Find where the given text appears and provide that cell's center as [X, Y] coordinate. 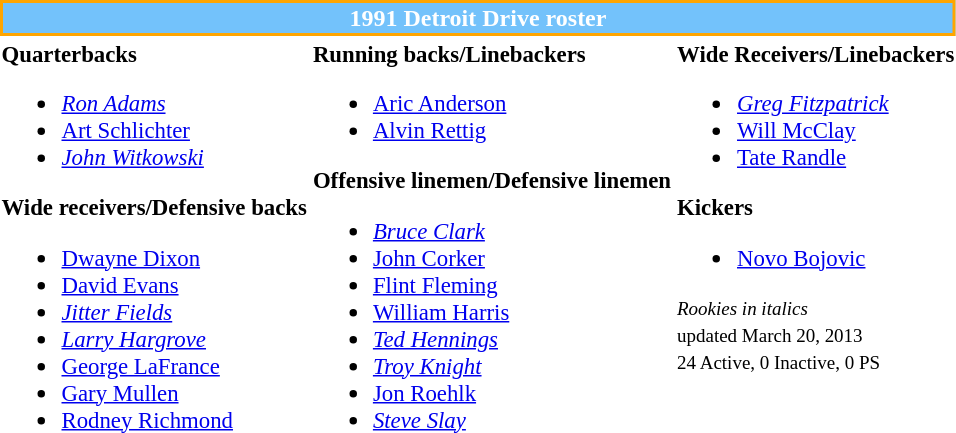
1991 Detroit Drive roster [478, 18]
